Return the (x, y) coordinate for the center point of the cell that contains the specified text.  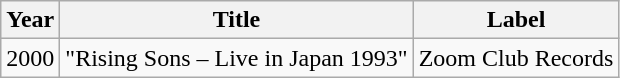
Label (516, 20)
Title (236, 20)
Year (30, 20)
2000 (30, 58)
"Rising Sons – Live in Japan 1993" (236, 58)
Zoom Club Records (516, 58)
